Return the (x, y) coordinate for the center point of the cell that contains the specified text.  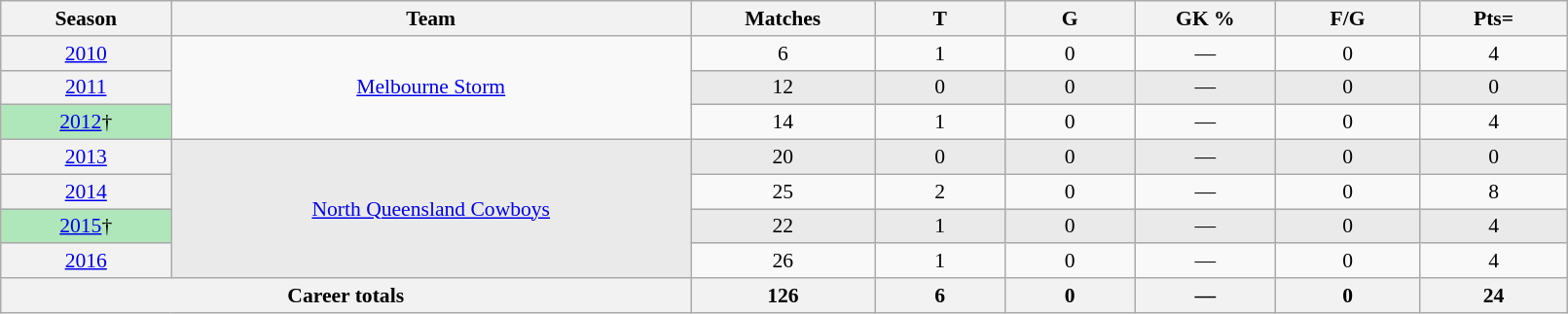
Team (431, 18)
126 (783, 296)
25 (783, 192)
F/G (1347, 18)
Melbourne Storm (431, 87)
2 (940, 192)
Season (86, 18)
24 (1493, 296)
GK % (1205, 18)
26 (783, 262)
North Queensland Cowboys (431, 209)
22 (783, 227)
2014 (86, 192)
Matches (783, 18)
2010 (86, 53)
8 (1493, 192)
T (940, 18)
2011 (86, 87)
14 (783, 122)
2016 (86, 262)
Career totals (346, 296)
2012† (86, 122)
2013 (86, 157)
12 (783, 87)
Pts= (1493, 18)
2015† (86, 227)
G (1069, 18)
20 (783, 157)
